Scan for the cell matching the given text and deliver its [X, Y] coordinate at center. 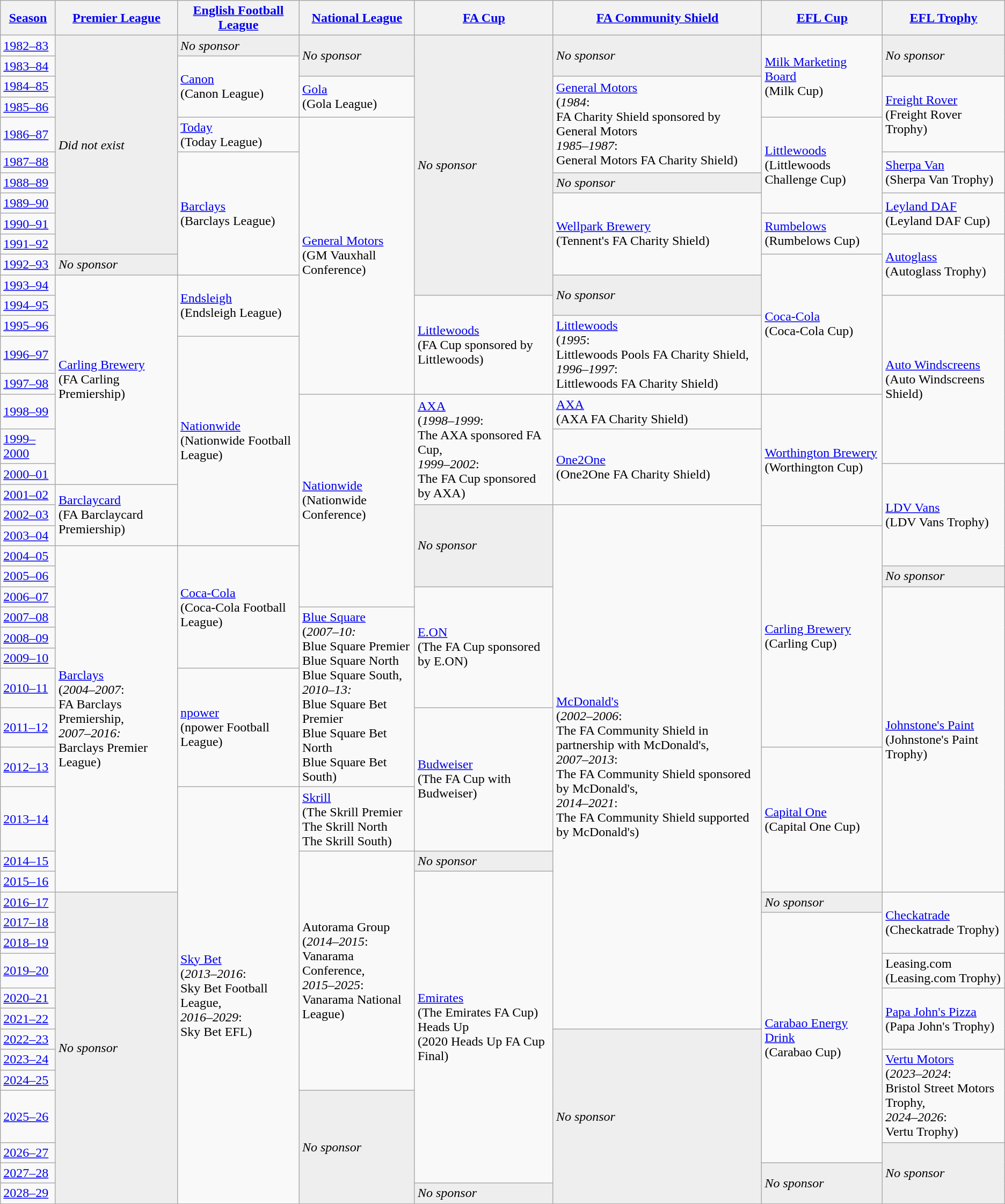
Season [28, 18]
2020–21 [28, 998]
Budweiser(The FA Cup with Budweiser) [484, 779]
1988–89 [28, 183]
2021–22 [28, 1019]
Skrill(The Skrill PremierThe Skrill NorthThe Skrill South) [356, 818]
E.ON(The FA Cup sponsored by E.ON) [484, 647]
2000–01 [28, 474]
1984–85 [28, 86]
1983–84 [28, 66]
FA Cup [484, 18]
Autorama Group(2014–2015:Vanarama Conference,2015–2025:Vanarama National League) [356, 970]
2006–07 [28, 597]
Vertu Motors(2023–2024:Bristol Street Motors Trophy,2024–2026:Vertu Trophy) [944, 1096]
2025–26 [28, 1116]
2010–11 [28, 688]
1995–96 [28, 326]
FA Community Shield [657, 18]
1994–95 [28, 306]
General Motors(GM Vauxhall Conference) [356, 256]
Gola(Gola League) [356, 97]
2004–05 [28, 556]
General Motors(1984:FA Charity Shield sponsored by General Motors1985–1987:General Motors FA Charity Shield) [657, 125]
Barclaycard(FA Barclaycard Premiership) [116, 515]
Milk Marketing Board(Milk Cup) [822, 76]
Capital One(Capital One Cup) [822, 819]
2001–02 [28, 495]
Canon(Canon League) [238, 86]
Premier League [116, 18]
2005–06 [28, 576]
1982–83 [28, 46]
Littlewoods(Littlewoods Challenge Cup) [822, 165]
2019–20 [28, 971]
2016–17 [28, 902]
EFL Trophy [944, 18]
2018–19 [28, 943]
1999–2000 [28, 447]
1987–88 [28, 162]
EFL Cup [822, 18]
Carabao Energy Drink(Carabao Cup) [822, 1038]
Checkatrade(Checkatrade Trophy) [944, 922]
Carling Brewery(Carling Cup) [822, 636]
Blue Square(2007–10:Blue Square PremierBlue Square NorthBlue Square South,2010–13:Blue Square Bet PremierBlue Square Bet NorthBlue Square Bet South) [356, 697]
LDV Vans(LDV Vans Trophy) [944, 515]
AXA(AXA FA Charity Shield) [657, 411]
2012–13 [28, 767]
2015–16 [28, 881]
1990–91 [28, 223]
1991–92 [28, 244]
2026–27 [28, 1152]
Wellpark Brewery(Tennent's FA Charity Shield) [657, 234]
Barclays(2004–2007:FA Barclays Premiership,2007–2016:Barclays Premier League) [116, 719]
Nationwide(Nationwide Football League) [238, 441]
2003–04 [28, 535]
Coca-Cola(Coca-Cola Football League) [238, 607]
2022–23 [28, 1039]
2007–08 [28, 617]
AXA(1998–1999:The AXA sponsored FA Cup,1999–2002:The FA Cup sponsored by AXA) [484, 449]
Johnstone's Paint(Johnstone's Paint Trophy) [944, 739]
One2One(One2One FA Charity Shield) [657, 467]
Did not exist [116, 145]
Littlewoods(FA Cup sponsored by Littlewoods) [484, 345]
Nationwide(Nationwide Conference) [356, 501]
1993–94 [28, 285]
1996–97 [28, 355]
Endsleigh(Endsleigh League) [238, 306]
2014–15 [28, 861]
2028–29 [28, 1193]
1989–90 [28, 203]
Barclays(Barclays League) [238, 213]
1998–99 [28, 411]
Today(Today League) [238, 134]
Leasing.com(Leasing.com Trophy) [944, 971]
Coca-Cola(Coca-Cola Cup) [822, 324]
2002–03 [28, 515]
1997–98 [28, 384]
Worthington Brewery(Worthington Cup) [822, 460]
Emirates(The Emirates FA Cup)Heads Up(2020 Heads Up FA Cup Final) [484, 1027]
1992–93 [28, 264]
1986–87 [28, 134]
npower(npower Football League) [238, 727]
Leyland DAF(Leyland DAF Cup) [944, 213]
Freight Rover(Freight Rover Trophy) [944, 114]
Sky Bet(2013–2016:Sky Bet Football League,2016–2029:Sky Bet EFL) [238, 995]
Carling Brewery(FA Carling Premiership) [116, 380]
Littlewoods(1995:Littlewoods Pools FA Charity Shield,1996–1997:Littlewoods FA Charity Shield) [657, 355]
National League [356, 18]
Papa John's Pizza(Papa John's Trophy) [944, 1019]
2024–25 [28, 1080]
Rumbelows(Rumbelows Cup) [822, 234]
Autoglass(Autoglass Trophy) [944, 264]
2017–18 [28, 923]
Auto Windscreens(Auto Windscreens Shield) [944, 380]
2013–14 [28, 818]
Sherpa Van(Sherpa Van Trophy) [944, 172]
1985–86 [28, 107]
2008–09 [28, 637]
2027–28 [28, 1173]
2009–10 [28, 658]
2023–24 [28, 1060]
2011–12 [28, 728]
English Football League [238, 18]
